Locate the cell with the specified text and output its (X, Y) center coordinate. 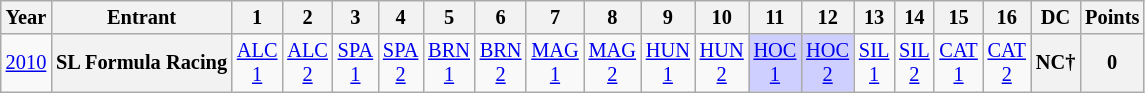
0 (1112, 63)
ALC1 (257, 63)
2010 (26, 63)
SL Formula Racing (142, 63)
11 (776, 17)
HOC2 (828, 63)
HUN2 (722, 63)
4 (400, 17)
1 (257, 17)
SPA1 (356, 63)
6 (501, 17)
7 (554, 17)
CAT2 (1007, 63)
16 (1007, 17)
HOC1 (776, 63)
SIL1 (874, 63)
12 (828, 17)
CAT1 (958, 63)
5 (449, 17)
Points (1112, 17)
8 (612, 17)
Entrant (142, 17)
14 (914, 17)
BRN1 (449, 63)
MAG1 (554, 63)
SPA2 (400, 63)
Year (26, 17)
2 (307, 17)
NC† (1056, 63)
DC (1056, 17)
9 (668, 17)
ALC2 (307, 63)
13 (874, 17)
HUN1 (668, 63)
3 (356, 17)
15 (958, 17)
MAG2 (612, 63)
10 (722, 17)
SIL2 (914, 63)
BRN2 (501, 63)
